Return the (X, Y) coordinate for the center point of the cell that contains the specified text.  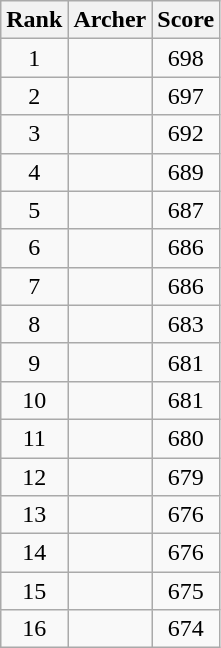
11 (34, 438)
692 (186, 134)
698 (186, 58)
Score (186, 20)
8 (34, 324)
675 (186, 591)
14 (34, 553)
687 (186, 210)
16 (34, 629)
10 (34, 400)
Archer (110, 20)
680 (186, 438)
674 (186, 629)
5 (34, 210)
689 (186, 172)
2 (34, 96)
9 (34, 362)
683 (186, 324)
3 (34, 134)
13 (34, 515)
7 (34, 286)
4 (34, 172)
679 (186, 477)
Rank (34, 20)
6 (34, 248)
1 (34, 58)
15 (34, 591)
697 (186, 96)
12 (34, 477)
